Scan for the cell matching the given text and deliver its (x, y) coordinate at center. 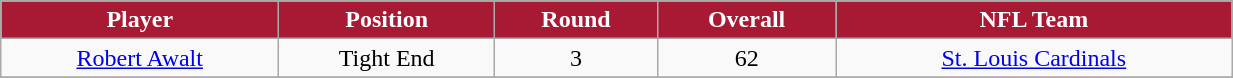
Round (576, 20)
NFL Team (1034, 20)
St. Louis Cardinals (1034, 58)
Robert Awalt (140, 58)
Player (140, 20)
62 (746, 58)
3 (576, 58)
Overall (746, 20)
Position (387, 20)
Tight End (387, 58)
